For the text-containing cell, return its midpoint in (x, y) coordinate format. 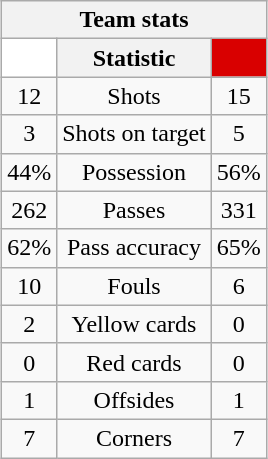
10 (30, 286)
Fouls (134, 286)
Pass accuracy (134, 248)
Team stats (134, 20)
Offsides (134, 400)
62% (30, 248)
331 (238, 210)
Shots (134, 96)
Passes (134, 210)
Possession (134, 172)
15 (238, 96)
Yellow cards (134, 324)
5 (238, 134)
44% (30, 172)
Red cards (134, 362)
2 (30, 324)
65% (238, 248)
262 (30, 210)
12 (30, 96)
3 (30, 134)
Corners (134, 438)
56% (238, 172)
Statistic (134, 58)
Shots on target (134, 134)
6 (238, 286)
